Scan for the cell matching the given text and deliver its (X, Y) coordinate at center. 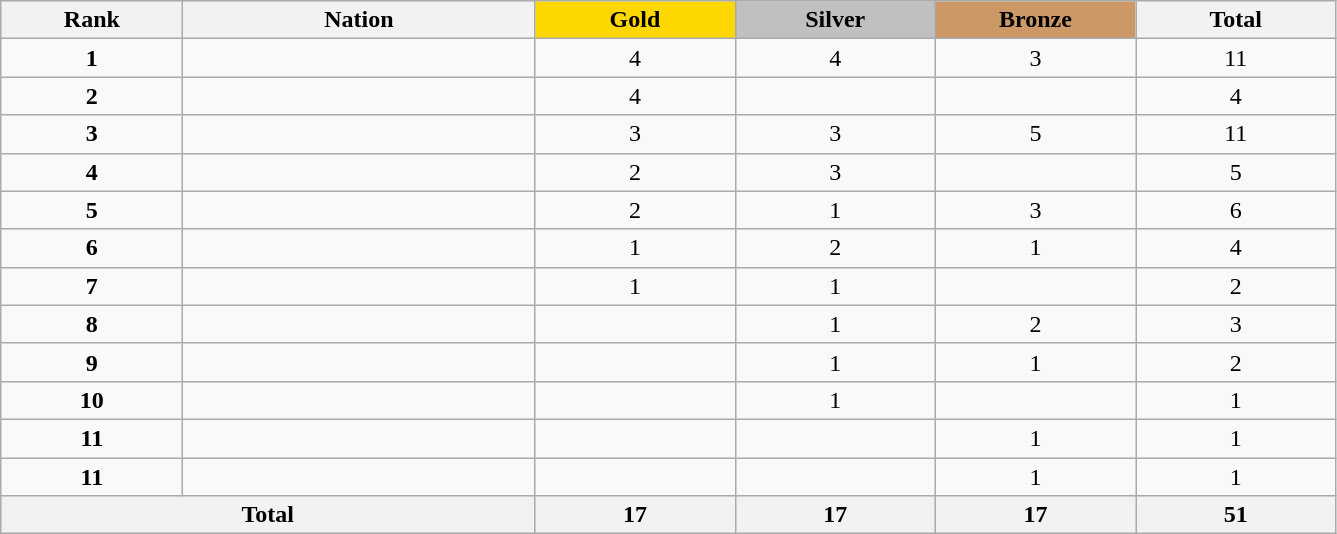
Silver (835, 20)
Bronze (1035, 20)
Nation (359, 20)
Gold (635, 20)
10 (92, 400)
51 (1236, 515)
7 (92, 286)
Rank (92, 20)
9 (92, 362)
8 (92, 324)
